Extract the [x, y] coordinate from the center of the cell holding the provided text.  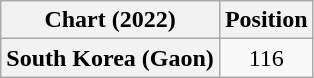
South Korea (Gaon) [110, 58]
116 [266, 58]
Position [266, 20]
Chart (2022) [110, 20]
